Return the (X, Y) coordinate for the center point of the cell that contains the specified text.  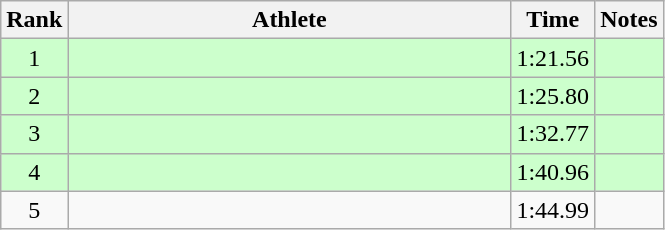
1:21.56 (553, 58)
Time (553, 20)
Rank (34, 20)
2 (34, 96)
3 (34, 134)
Notes (629, 20)
1:40.96 (553, 172)
1:44.99 (553, 210)
1:32.77 (553, 134)
4 (34, 172)
Athlete (290, 20)
5 (34, 210)
1 (34, 58)
1:25.80 (553, 96)
